From the cell containing the given text, extract its center point as (X, Y) coordinate. 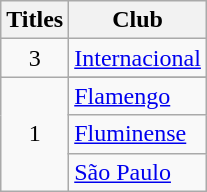
Flamengo (138, 96)
3 (35, 58)
Internacional (138, 58)
Titles (35, 20)
Fluminense (138, 134)
Club (138, 20)
São Paulo (138, 172)
1 (35, 134)
